Determine the [x, y] coordinate at the center of the cell enclosing the given text.  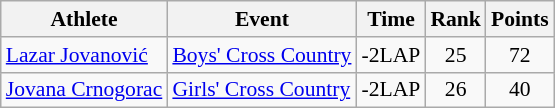
Girls' Cross Country [262, 90]
72 [520, 55]
Athlete [84, 19]
Rank [456, 19]
Points [520, 19]
Jovana Crnogorac [84, 90]
Event [262, 19]
Boys' Cross Country [262, 55]
26 [456, 90]
40 [520, 90]
Lazar Jovanović [84, 55]
25 [456, 55]
Time [390, 19]
